Return (x, y) of the center of cell containing provided text 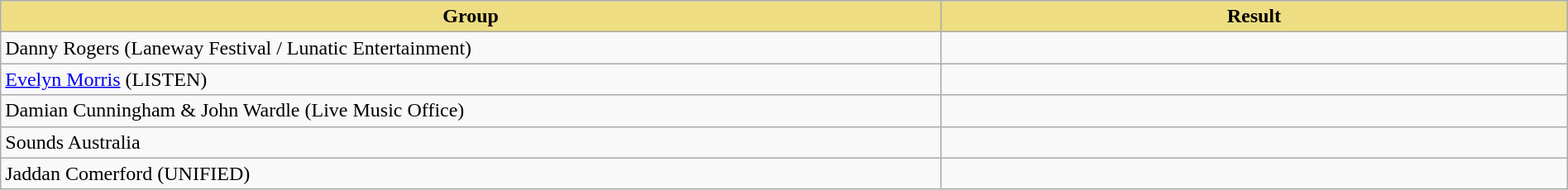
Result (1254, 17)
Jaddan Comerford (UNIFIED) (471, 173)
Danny Rogers (Laneway Festival / Lunatic Entertainment) (471, 48)
Evelyn Morris (LISTEN) (471, 79)
Damian Cunningham & John Wardle (Live Music Office) (471, 111)
Sounds Australia (471, 142)
Group (471, 17)
